Output the (X, Y) coordinate of the center of the cell containing the given text.  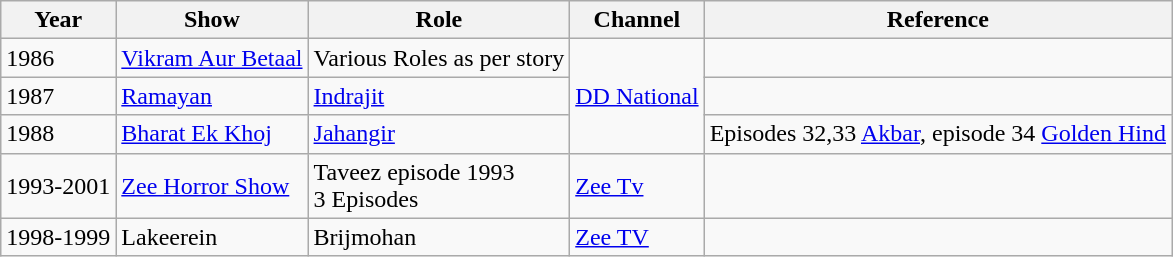
Jahangir (439, 134)
Indrajit (439, 96)
Show (212, 20)
1998-1999 (58, 237)
Year (58, 20)
1987 (58, 96)
1988 (58, 134)
1986 (58, 58)
Reference (938, 20)
Brijmohan (439, 237)
Zee Horror Show (212, 186)
Lakeerein (212, 237)
Various Roles as per story (439, 58)
Bharat Ek Khoj (212, 134)
Channel (637, 20)
Zee TV (637, 237)
Role (439, 20)
Zee Tv (637, 186)
Vikram Aur Betaal (212, 58)
Episodes 32,33 Akbar, episode 34 Golden Hind (938, 134)
Taveez episode 19933 Episodes (439, 186)
1993-2001 (58, 186)
Ramayan (212, 96)
DD National (637, 96)
